Identify which cell holds the provided text, then report its (X, Y) central coordinate. 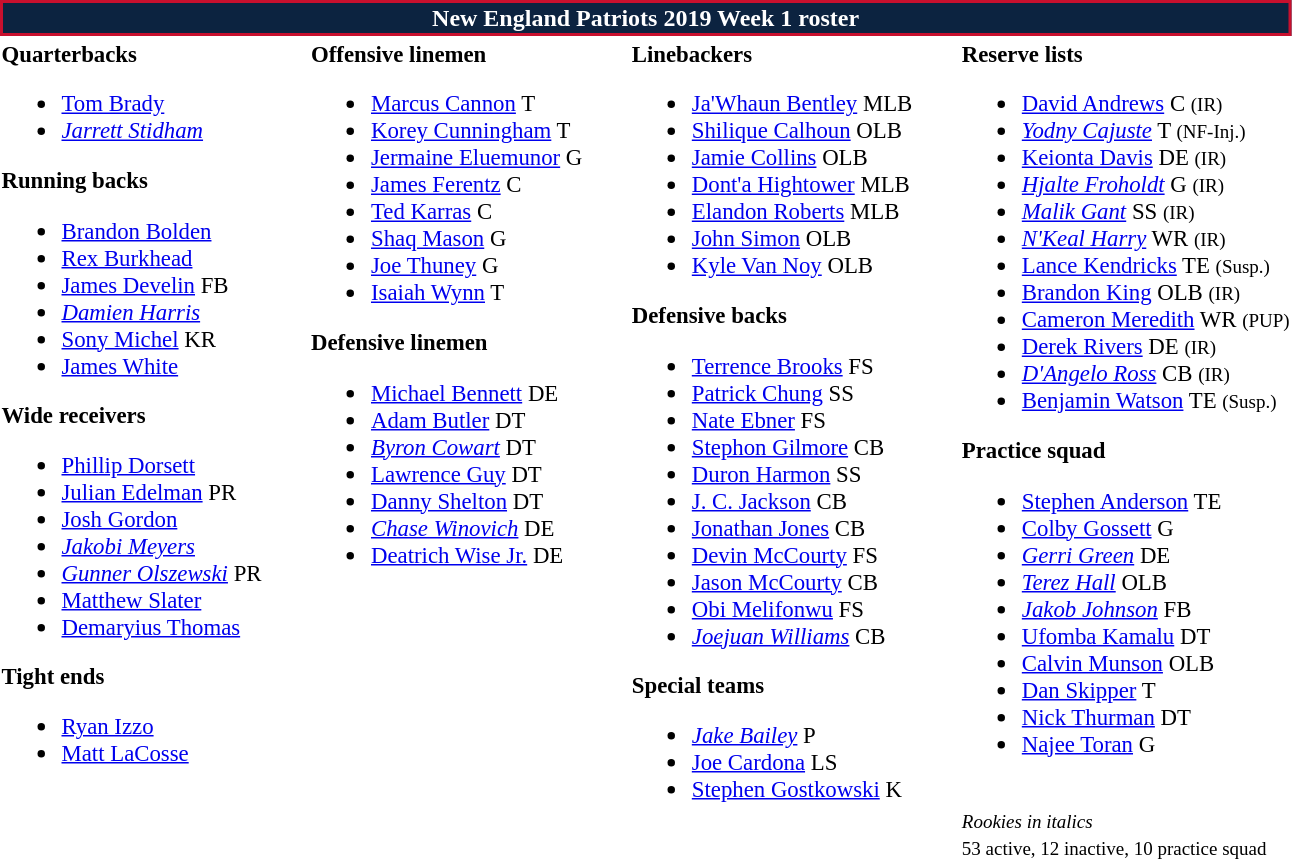
New England Patriots 2019 Week 1 roster (646, 18)
